For the text-containing cell, return its midpoint in (x, y) coordinate format. 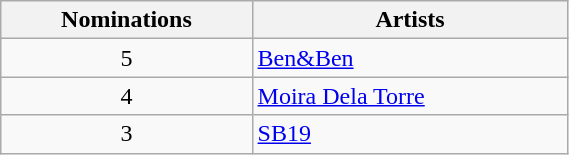
Artists (410, 20)
4 (126, 96)
3 (126, 134)
Moira Dela Torre (410, 96)
SB19 (410, 134)
5 (126, 58)
Ben&Ben (410, 58)
Nominations (126, 20)
